From the cell containing the given text, extract its center point as [x, y] coordinate. 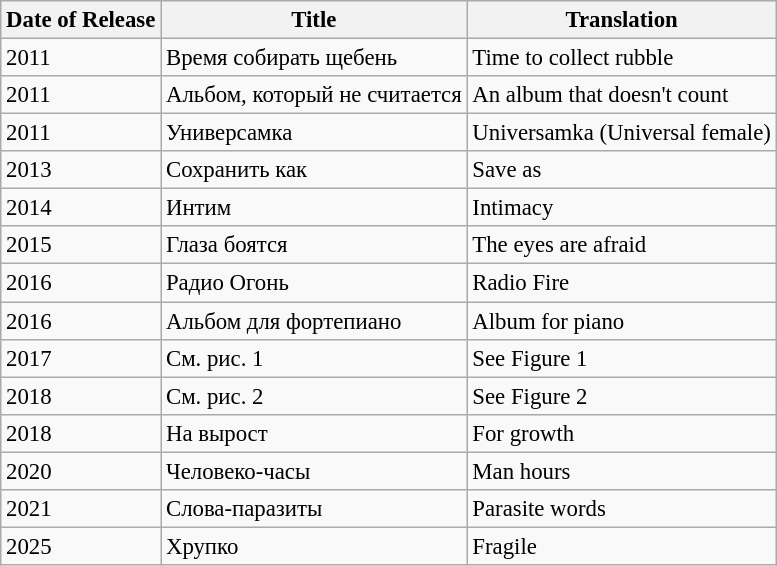
Радио Огонь [314, 283]
Универсамка [314, 133]
Сохранить как [314, 170]
Radio Fire [622, 283]
2021 [81, 509]
Альбом, который не считается [314, 95]
Album for piano [622, 321]
The eyes are afraid [622, 245]
Time to collect rubble [622, 58]
Intimacy [622, 208]
Man hours [622, 471]
Translation [622, 20]
Save as [622, 170]
2014 [81, 208]
For growth [622, 433]
Хрупко [314, 546]
See Figure 2 [622, 396]
2015 [81, 245]
Universamka (Universal female) [622, 133]
Слова-паразиты [314, 509]
2017 [81, 358]
См. рис. 2 [314, 396]
Date of Release [81, 20]
Parasite words [622, 509]
Время собирать щебень [314, 58]
An album that doesn't count [622, 95]
2025 [81, 546]
See Figure 1 [622, 358]
Fragile [622, 546]
На вырост [314, 433]
Глаза боятся [314, 245]
Человеко-часы [314, 471]
Альбом для фортепиано [314, 321]
См. рис. 1 [314, 358]
Интим [314, 208]
2020 [81, 471]
Title [314, 20]
2013 [81, 170]
